Detect which cell encompasses the target text, then output its [x, y] center coordinate. 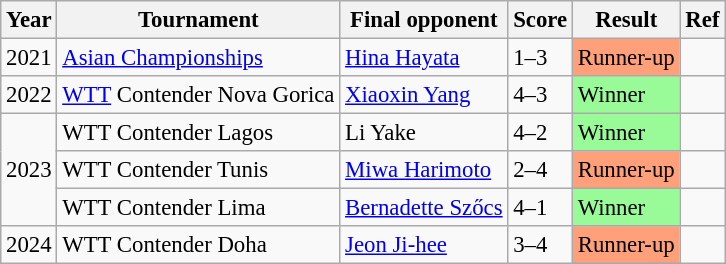
WTT Contender Nova Gorica [198, 95]
2024 [29, 245]
1–3 [540, 58]
3–4 [540, 245]
Ref [702, 20]
Jeon Ji-hee [424, 245]
4–1 [540, 208]
WTT Contender Doha [198, 245]
Xiaoxin Yang [424, 95]
Score [540, 20]
4–3 [540, 95]
Result [626, 20]
Miwa Harimoto [424, 170]
WTT Contender Tunis [198, 170]
Asian Championships [198, 58]
Li Yake [424, 133]
WTT Contender Lagos [198, 133]
2022 [29, 95]
2–4 [540, 170]
4–2 [540, 133]
Final opponent [424, 20]
Tournament [198, 20]
2021 [29, 58]
Year [29, 20]
WTT Contender Lima [198, 208]
2023 [29, 170]
Hina Hayata [424, 58]
Bernadette Szőcs [424, 208]
